Extract the [x, y] coordinate from the center of the cell holding the provided text.  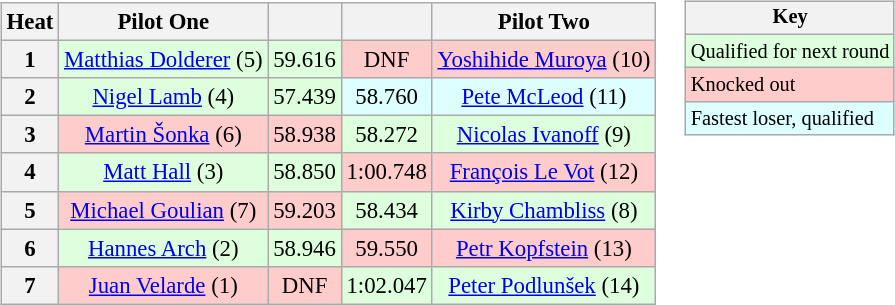
59.203 [304, 210]
Peter Podlunšek (14) [544, 285]
Michael Goulian (7) [164, 210]
Key [790, 18]
3 [30, 135]
58.850 [304, 172]
Fastest loser, qualified [790, 119]
58.434 [386, 210]
1:00.748 [386, 172]
5 [30, 210]
58.272 [386, 135]
1:02.047 [386, 285]
Nigel Lamb (4) [164, 97]
Hannes Arch (2) [164, 248]
Yoshihide Muroya (10) [544, 60]
4 [30, 172]
Knocked out [790, 85]
Heat [30, 22]
58.946 [304, 248]
Martin Šonka (6) [164, 135]
6 [30, 248]
François Le Vot (12) [544, 172]
Nicolas Ivanoff (9) [544, 135]
59.550 [386, 248]
59.616 [304, 60]
Pilot One [164, 22]
2 [30, 97]
Pilot Two [544, 22]
58.938 [304, 135]
57.439 [304, 97]
Pete McLeod (11) [544, 97]
58.760 [386, 97]
Matthias Dolderer (5) [164, 60]
Kirby Chambliss (8) [544, 210]
Juan Velarde (1) [164, 285]
7 [30, 285]
Matt Hall (3) [164, 172]
Petr Kopfstein (13) [544, 248]
1 [30, 60]
Qualified for next round [790, 51]
